Scan for the cell matching the given text and deliver its (x, y) coordinate at center. 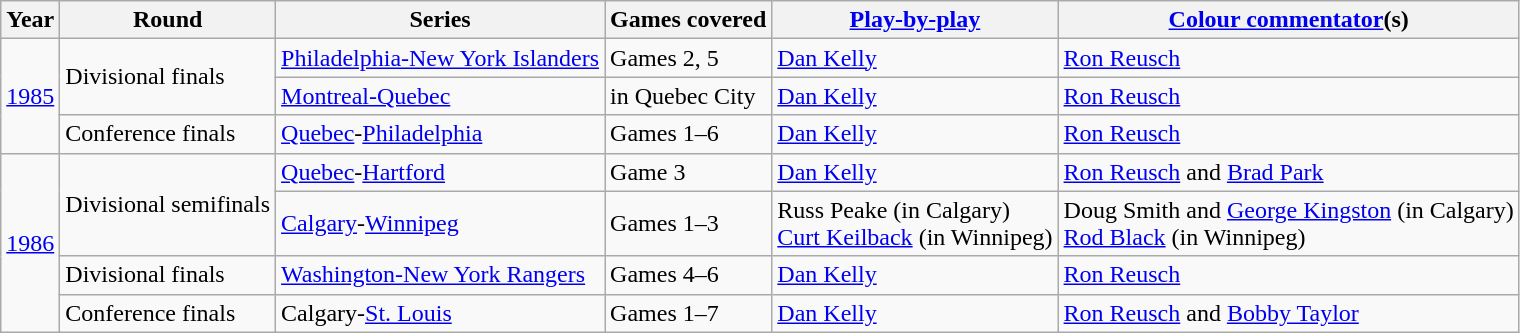
Game 3 (688, 172)
Calgary-Winnipeg (440, 224)
1985 (30, 96)
Quebec-Hartford (440, 172)
Divisional semifinals (168, 204)
Games 1–6 (688, 134)
Games covered (688, 20)
Series (440, 20)
Doug Smith and George Kingston (in Calgary)Rod Black (in Winnipeg) (1288, 224)
Washington-New York Rangers (440, 275)
Games 1–7 (688, 313)
Montreal-Quebec (440, 96)
in Quebec City (688, 96)
Ron Reusch and Brad Park (1288, 172)
Calgary-St. Louis (440, 313)
Games 2, 5 (688, 58)
Round (168, 20)
1986 (30, 242)
Games 4–6 (688, 275)
Quebec-Philadelphia (440, 134)
Year (30, 20)
Ron Reusch and Bobby Taylor (1288, 313)
Russ Peake (in Calgary)Curt Keilback (in Winnipeg) (915, 224)
Games 1–3 (688, 224)
Play-by-play (915, 20)
Colour commentator(s) (1288, 20)
Philadelphia-New York Islanders (440, 58)
